Search for the cell housing the specified text and yield its (X, Y) center coordinate. 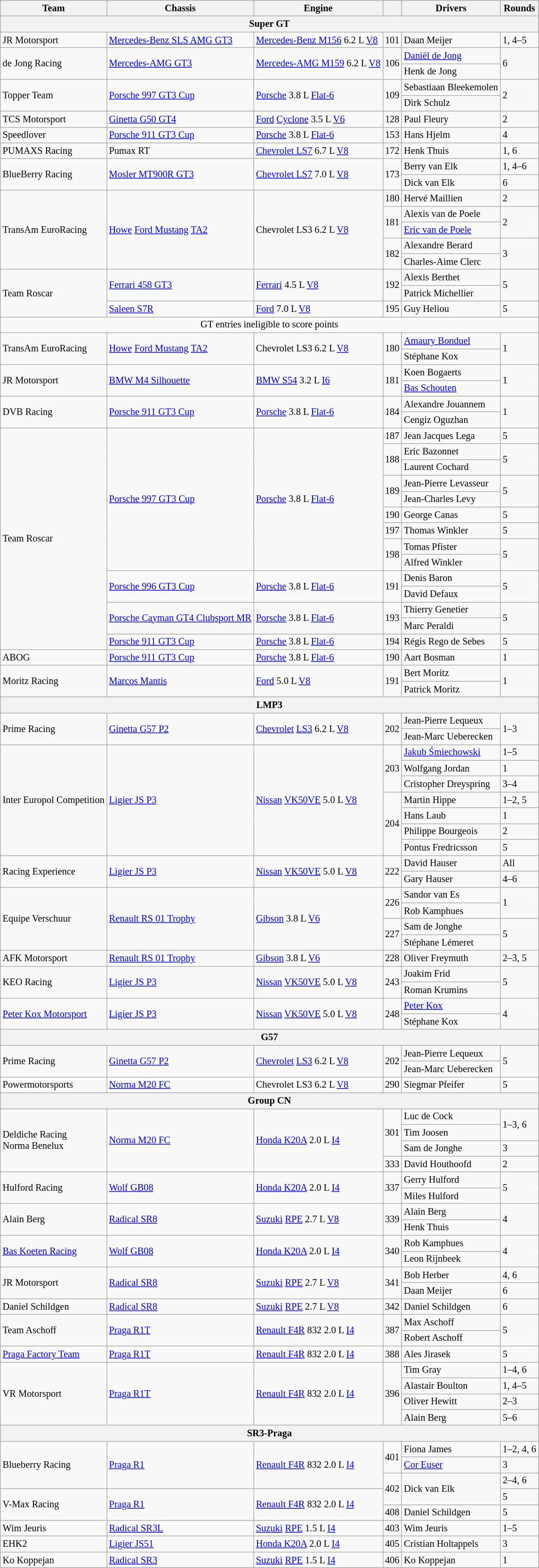
VR Motorsport (54, 1393)
George Canas (451, 515)
101 (392, 40)
Marc Peraldi (451, 626)
Tim Joosen (451, 1132)
Tomas Pfister (451, 547)
Oliver Freymuth (451, 958)
Eric van de Poele (451, 230)
1, 6 (520, 151)
Tim Gray (451, 1370)
Denis Baron (451, 578)
Wolfgang Jordan (451, 768)
Cengiz Oguzhan (451, 420)
Roman Krumins (451, 990)
342 (392, 1306)
2–3 (520, 1401)
Peter Kox (451, 1006)
Engine (318, 8)
Stéphane Lémeret (451, 942)
339 (392, 1219)
Porsche Cayman GT4 Clubsport MR (180, 617)
1–2, 4, 6 (520, 1449)
Hulford Racing (54, 1187)
Peter Kox Motorsport (54, 1013)
Chevrolet LS7 6.7 L V8 (318, 151)
Jakub Śmiechowski (451, 752)
5–6 (520, 1417)
406 (392, 1560)
Jean Jacques Lega (451, 436)
243 (392, 981)
Ford Cyclone 3.5 L V6 (318, 119)
Fiona James (451, 1449)
228 (392, 958)
Robert Aschoff (451, 1338)
172 (392, 151)
2–4, 6 (520, 1480)
Racing Experience (54, 871)
204 (392, 823)
Oliver Hewitt (451, 1401)
337 (392, 1187)
David Defaux (451, 594)
Luc de Cock (451, 1116)
226 (392, 902)
Miles Hulford (451, 1196)
Pumax RT (180, 151)
Team (54, 8)
Patrick Moritz (451, 689)
401 (392, 1457)
Radical SR3L (180, 1528)
All (520, 863)
153 (392, 135)
Hans Laub (451, 816)
Thierry Genetier (451, 610)
Pontus Fredricsson (451, 847)
109 (392, 95)
187 (392, 436)
Charles-Aime Clerc (451, 262)
Group CN (269, 1101)
4–6 (520, 879)
David Houthoofd (451, 1164)
227 (392, 934)
194 (392, 642)
Amaury Bonduel (451, 341)
Rounds (520, 8)
Alastair Boulton (451, 1385)
388 (392, 1354)
387 (392, 1330)
1, 4–6 (520, 167)
EHK2 (54, 1544)
Speedlover (54, 135)
David Hauser (451, 863)
Praga Factory Team (54, 1354)
PUMAXS Racing (54, 151)
340 (392, 1251)
DVB Racing (54, 412)
Super GT (269, 24)
Berry van Elk (451, 167)
184 (392, 412)
341 (392, 1282)
Henk de Jong (451, 72)
396 (392, 1393)
Mosler MT900R GT3 (180, 174)
Moritz Racing (54, 681)
G57 (269, 1037)
Alexandre Berard (451, 246)
106 (392, 63)
ABOG (54, 657)
Philippe Bourgeois (451, 831)
Koen Bogaerts (451, 372)
Alfred Winkler (451, 562)
Guy Heliou (451, 309)
Siegmar Pfeifer (451, 1085)
182 (392, 253)
193 (392, 617)
de Jong Racing (54, 63)
BMW M4 Silhouette (180, 380)
203 (392, 768)
AFK Motorsport (54, 958)
Daniël de Jong (451, 56)
BlueBerry Racing (54, 174)
Porsche 996 GT3 Cup (180, 586)
Ferrari 458 GT3 (180, 285)
1–4, 6 (520, 1370)
Topper Team (54, 95)
Alexis Berthet (451, 277)
Blueberry Racing (54, 1465)
3–4 (520, 784)
128 (392, 119)
Chassis (180, 8)
Max Aschoff (451, 1322)
195 (392, 309)
189 (392, 491)
408 (392, 1512)
222 (392, 871)
Paul Fleury (451, 119)
Alexandre Jouannem (451, 404)
Eric Bazonnet (451, 452)
Mercedes-Benz SLS AMG GT3 (180, 40)
Cristian Holtappels (451, 1544)
Ales Jirasek (451, 1354)
Thomas Winkler (451, 531)
Patrick Michellier (451, 293)
1–2, 5 (520, 800)
KEO Racing (54, 981)
188 (392, 459)
Mercedes-AMG GT3 (180, 63)
Marcos Mantis (180, 681)
197 (392, 531)
Drivers (451, 8)
Mercedes-AMG M159 6.2 L V8 (318, 63)
Gerry Hulford (451, 1180)
Radical SR3 (180, 1560)
402 (392, 1488)
Laurent Cochard (451, 467)
Team Aschoff (54, 1330)
Joakim Frid (451, 974)
198 (392, 554)
Powermotorsports (54, 1085)
BMW S54 3.2 L I6 (318, 380)
Sandor van Es (451, 895)
TCS Motorsport (54, 119)
290 (392, 1085)
403 (392, 1528)
Cor Euser (451, 1465)
Bas Koeten Racing (54, 1251)
Hervé Maillien (451, 198)
Martin Hippe (451, 800)
301 (392, 1132)
Jean-Pierre Levasseur (451, 483)
Hans Hjelm (451, 135)
V-Max Racing (54, 1504)
Bas Schouten (451, 388)
Ferrari 4.5 L V8 (318, 285)
LMP3 (269, 705)
Ford 7.0 L V8 (318, 309)
Aart Bosman (451, 657)
248 (392, 1013)
Régis Rego de Sebes (451, 642)
Gary Hauser (451, 879)
Deldiche Racing Norma Benelux (54, 1140)
Bert Moritz (451, 673)
Inter Europol Competition (54, 800)
Ligier JS51 (180, 1544)
Bob Herber (451, 1275)
GT entries ineligible to score points (269, 325)
Jean-Charles Levy (451, 499)
Saleen S7R (180, 309)
1–3 (520, 728)
333 (392, 1164)
Leon Rijnbeek (451, 1259)
173 (392, 174)
1–3, 6 (520, 1124)
Ford 5.0 L V8 (318, 681)
Cristopher Dreyspring (451, 784)
Ginetta G50 GT4 (180, 119)
SR3-Praga (269, 1433)
2–3, 5 (520, 958)
192 (392, 285)
405 (392, 1544)
Equipe Verschuur (54, 918)
Alexis van de Poele (451, 214)
4, 6 (520, 1275)
Mercedes-Benz M156 6.2 L V8 (318, 40)
Sebastiaan Bleekemolen (451, 88)
Chevrolet LS7 7.0 L V8 (318, 174)
Dirk Schulz (451, 103)
